From the cell containing the given text, extract its center point as [X, Y] coordinate. 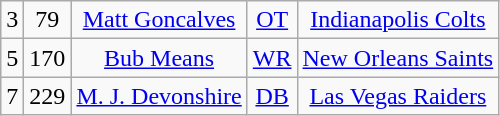
170 [48, 58]
Las Vegas Raiders [398, 96]
Bub Means [159, 58]
OT [272, 20]
229 [48, 96]
79 [48, 20]
3 [12, 20]
7 [12, 96]
M. J. Devonshire [159, 96]
5 [12, 58]
New Orleans Saints [398, 58]
DB [272, 96]
Matt Goncalves [159, 20]
Indianapolis Colts [398, 20]
WR [272, 58]
